Scan for the cell matching the given text and deliver its [x, y] coordinate at center. 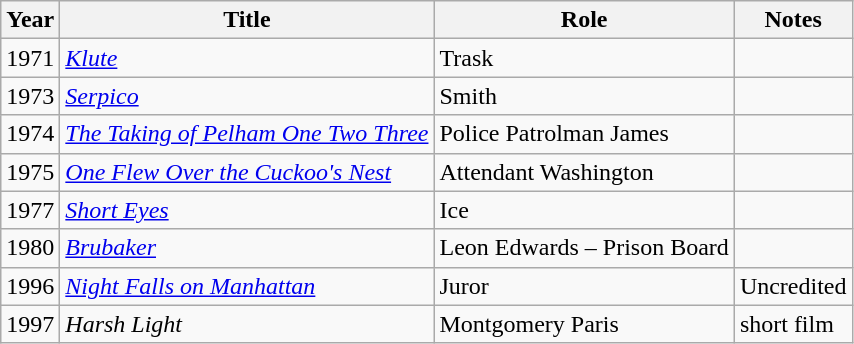
Serpico [247, 96]
Night Falls on Manhattan [247, 286]
1977 [30, 210]
short film [793, 324]
1980 [30, 248]
Trask [584, 58]
Klute [247, 58]
1973 [30, 96]
Police Patrolman James [584, 134]
Ice [584, 210]
Short Eyes [247, 210]
1975 [30, 172]
Notes [793, 20]
Role [584, 20]
1971 [30, 58]
1997 [30, 324]
Juror [584, 286]
Brubaker [247, 248]
Smith [584, 96]
Attendant Washington [584, 172]
1974 [30, 134]
1996 [30, 286]
The Taking of Pelham One Two Three [247, 134]
Uncredited [793, 286]
Title [247, 20]
Leon Edwards – Prison Board [584, 248]
Harsh Light [247, 324]
Year [30, 20]
One Flew Over the Cuckoo's Nest [247, 172]
Montgomery Paris [584, 324]
